Capture the cell that displays the provided text and extract its (x, y) central coordinate. 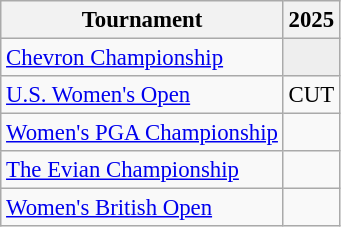
U.S. Women's Open (142, 95)
CUT (311, 95)
The Evian Championship (142, 170)
2025 (311, 20)
Tournament (142, 20)
Chevron Championship (142, 58)
Women's British Open (142, 208)
Women's PGA Championship (142, 133)
